Extract the [X, Y] coordinate from the center of the cell holding the provided text.  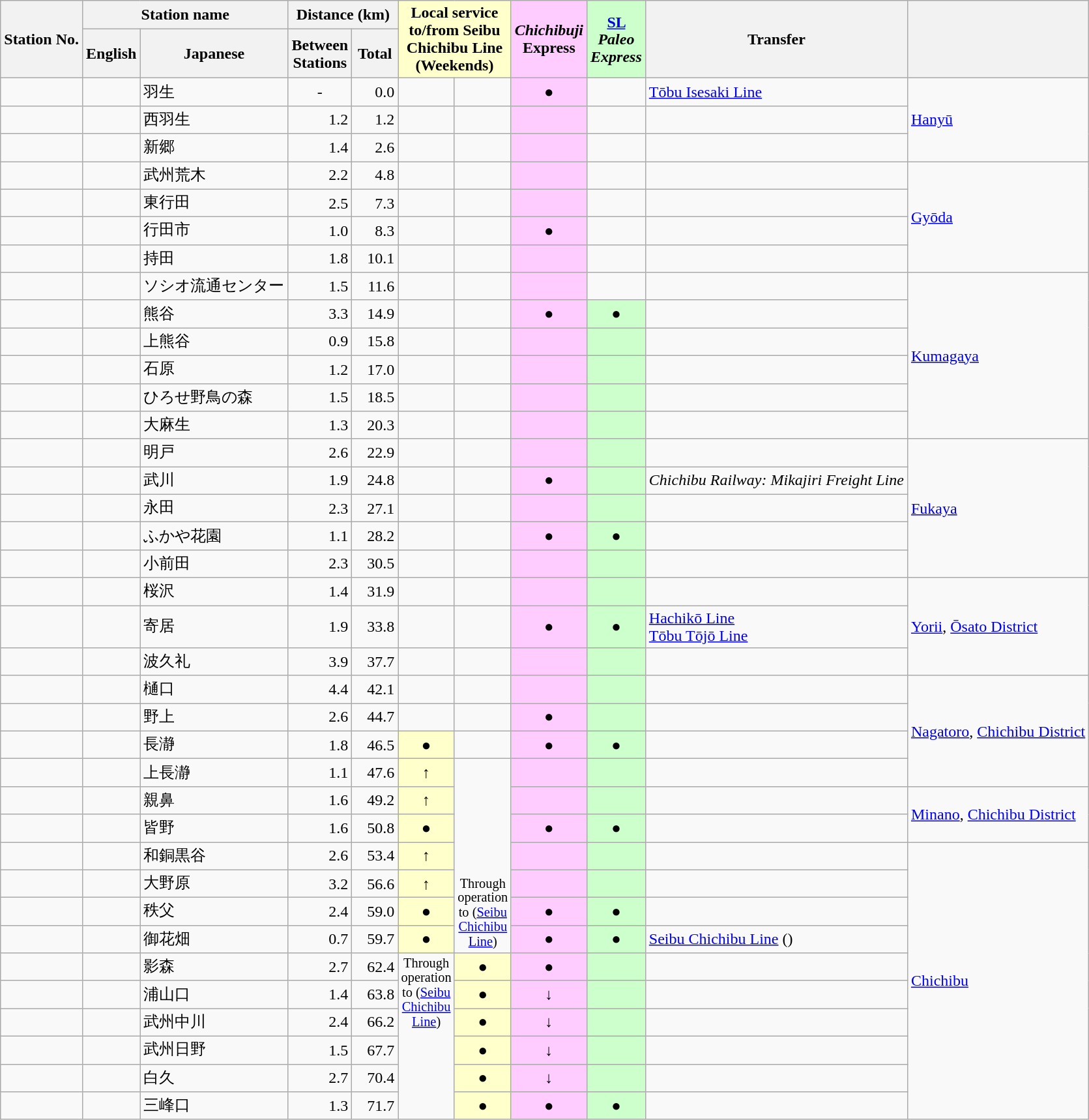
新郷 [214, 147]
53.4 [375, 857]
Local service to/from Seibu Chichibu Line(Weekends) [455, 39]
24.8 [375, 481]
影森 [214, 967]
Kumagaya [998, 356]
ひろせ野鳥の森 [214, 398]
持田 [214, 258]
31.9 [375, 592]
武川 [214, 481]
桜沢 [214, 592]
野上 [214, 717]
11.6 [375, 287]
石原 [214, 369]
BetweenStations [320, 53]
71.7 [375, 1106]
3.9 [320, 662]
大野原 [214, 884]
永田 [214, 508]
English [111, 53]
70.4 [375, 1078]
14.9 [375, 314]
行田市 [214, 231]
武州荒木 [214, 176]
親鼻 [214, 801]
SL Paleo Express [617, 39]
御花畑 [214, 939]
羽生 [214, 93]
37.7 [375, 662]
東行田 [214, 203]
明戸 [214, 452]
Tōbu Isesaki Line [776, 93]
56.6 [375, 884]
Minano, Chichibu District [998, 814]
Station No. [42, 39]
寄居 [214, 626]
小前田 [214, 563]
Japanese [214, 53]
1.0 [320, 231]
ソシオ流通センター [214, 287]
大麻生 [214, 425]
59.0 [375, 911]
4.4 [320, 690]
上熊谷 [214, 342]
- [320, 93]
33.8 [375, 626]
10.1 [375, 258]
66.2 [375, 1022]
Yorii, Ōsato District [998, 626]
47.6 [375, 773]
Fukaya [998, 508]
46.5 [375, 744]
Hachikō LineTōbu Tōjō Line [776, 626]
武州日野 [214, 1050]
Station name [185, 15]
Chichibu Railway: Mikajiri Freight Line [776, 481]
浦山口 [214, 995]
0.0 [375, 93]
Nagatoro, Chichibu District [998, 731]
28.2 [375, 536]
59.7 [375, 939]
Gyōda [998, 217]
Transfer [776, 39]
Seibu Chichibu Line () [776, 939]
22.9 [375, 452]
ふかや花園 [214, 536]
0.9 [320, 342]
44.7 [375, 717]
30.5 [375, 563]
67.7 [375, 1050]
2.5 [320, 203]
和銅黒谷 [214, 857]
8.3 [375, 231]
波久礼 [214, 662]
ChichibujiExpress [549, 39]
20.3 [375, 425]
Hanyū [998, 120]
18.5 [375, 398]
50.8 [375, 828]
27.1 [375, 508]
長瀞 [214, 744]
62.4 [375, 967]
熊谷 [214, 314]
三峰口 [214, 1106]
Chichibu [998, 981]
樋口 [214, 690]
7.3 [375, 203]
2.2 [320, 176]
皆野 [214, 828]
3.3 [320, 314]
西羽生 [214, 120]
Total [375, 53]
17.0 [375, 369]
0.7 [320, 939]
49.2 [375, 801]
上長瀞 [214, 773]
武州中川 [214, 1022]
15.8 [375, 342]
白久 [214, 1078]
秩父 [214, 911]
4.8 [375, 176]
42.1 [375, 690]
3.2 [320, 884]
Distance (km) [343, 15]
63.8 [375, 995]
